Output the [x, y] coordinate of the center of the cell containing the given text.  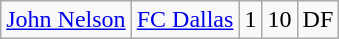
FC Dallas [185, 20]
DF [318, 20]
10 [280, 20]
John Nelson [66, 20]
1 [250, 20]
